Capture the cell that displays the provided text and extract its (X, Y) central coordinate. 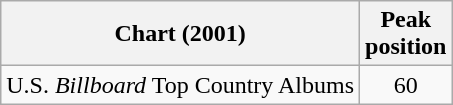
U.S. Billboard Top Country Albums (180, 85)
Peakposition (406, 34)
60 (406, 85)
Chart (2001) (180, 34)
